Identify which cell holds the provided text, then report its [X, Y] central coordinate. 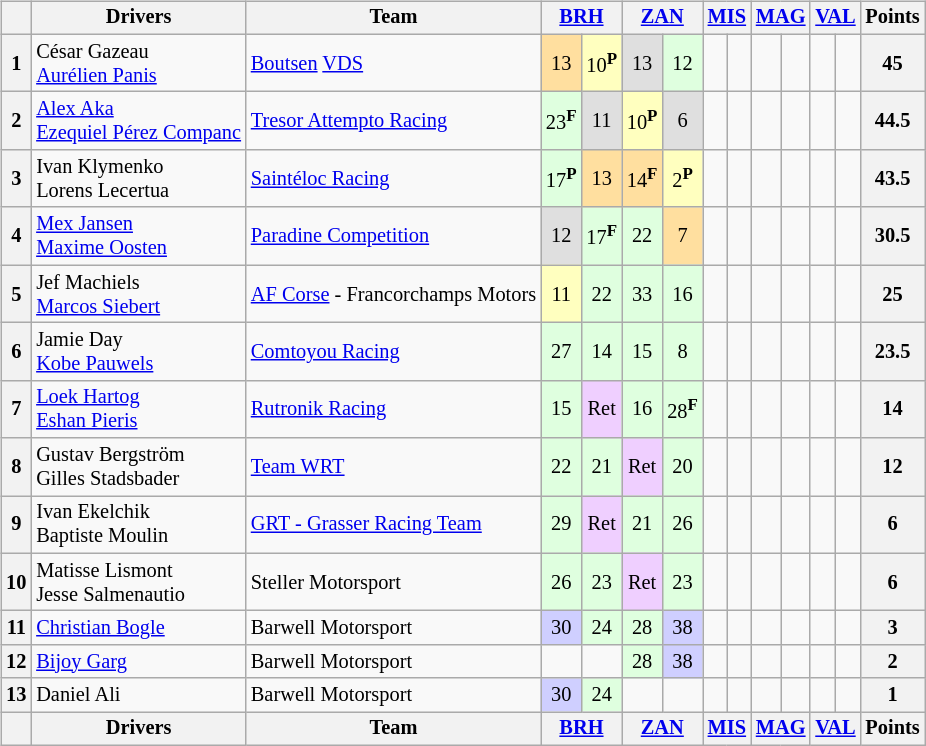
29 [561, 525]
14F [642, 179]
5 [16, 294]
43.5 [893, 179]
Alex Aka Ezequiel Pérez Companc [138, 121]
44.5 [893, 121]
33 [642, 294]
45 [893, 63]
10 [16, 582]
9 [16, 525]
Tresor Attempto Racing [394, 121]
Jamie Day Kobe Pauwels [138, 352]
28F [682, 409]
Rutronik Racing [394, 409]
17F [601, 236]
4 [16, 236]
27 [561, 352]
30.5 [893, 236]
23F [561, 121]
Ivan Klymenko Lorens Lecertua [138, 179]
Bijoy Garg [138, 662]
Gustav Bergström Gilles Stadsbader [138, 467]
25 [893, 294]
César Gazeau Aurélien Panis [138, 63]
Jef Machiels Marcos Siebert [138, 294]
20 [682, 467]
Ivan Ekelchik Baptiste Moulin [138, 525]
Matisse Lismont Jesse Salmenautio [138, 582]
Loek Hartog Eshan Pieris [138, 409]
AF Corse - Francorchamps Motors [394, 294]
Christian Bogle [138, 628]
17P [561, 179]
23.5 [893, 352]
Paradine Competition [394, 236]
2P [682, 179]
Team WRT [394, 467]
Saintéloc Racing [394, 179]
Boutsen VDS [394, 63]
GRT - Grasser Racing Team [394, 525]
Comtoyou Racing [394, 352]
Steller Motorsport [394, 582]
Mex Jansen Maxime Oosten [138, 236]
Daniel Ali [138, 695]
